Return the (X, Y) coordinate for the center point of the cell that contains the specified text.  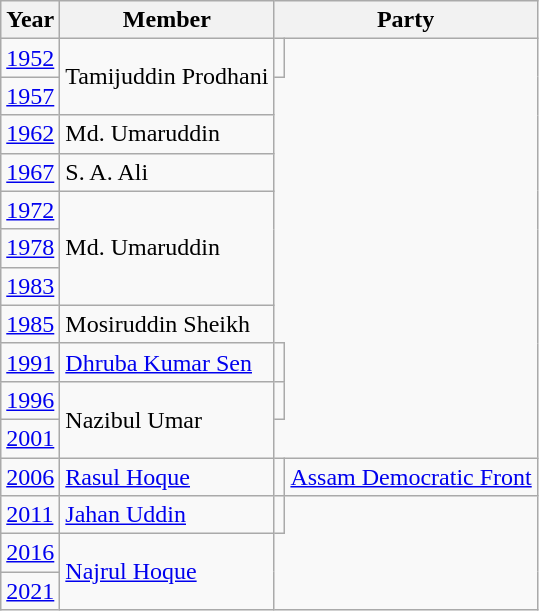
1978 (30, 248)
1952 (30, 58)
Dhruba Kumar Sen (167, 362)
Party (406, 20)
Member (167, 20)
1991 (30, 362)
Tamijuddin Prodhani (167, 77)
Jahan Uddin (167, 515)
S. A. Ali (167, 172)
Year (30, 20)
1957 (30, 96)
2006 (30, 477)
Najrul Hoque (167, 572)
1962 (30, 134)
2016 (30, 553)
Rasul Hoque (167, 477)
1967 (30, 172)
Mosiruddin Sheikh (167, 324)
1983 (30, 286)
1996 (30, 400)
Nazibul Umar (167, 419)
2011 (30, 515)
Assam Democratic Front (411, 477)
2001 (30, 438)
1972 (30, 210)
1985 (30, 324)
2021 (30, 591)
